Scan for the cell matching the given text and deliver its (x, y) coordinate at center. 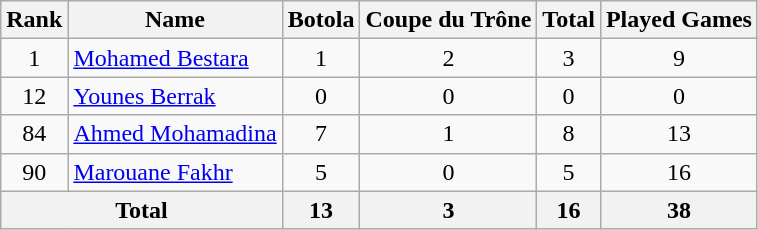
Mohamed Bestara (175, 58)
2 (448, 58)
9 (678, 58)
Botola (321, 20)
Younes Berrak (175, 96)
Rank (34, 20)
Played Games (678, 20)
38 (678, 210)
Name (175, 20)
Ahmed Mohamadina (175, 134)
90 (34, 172)
Marouane Fakhr (175, 172)
Coupe du Trône (448, 20)
8 (569, 134)
12 (34, 96)
7 (321, 134)
84 (34, 134)
